Locate the cell with the specified text and output its [X, Y] center coordinate. 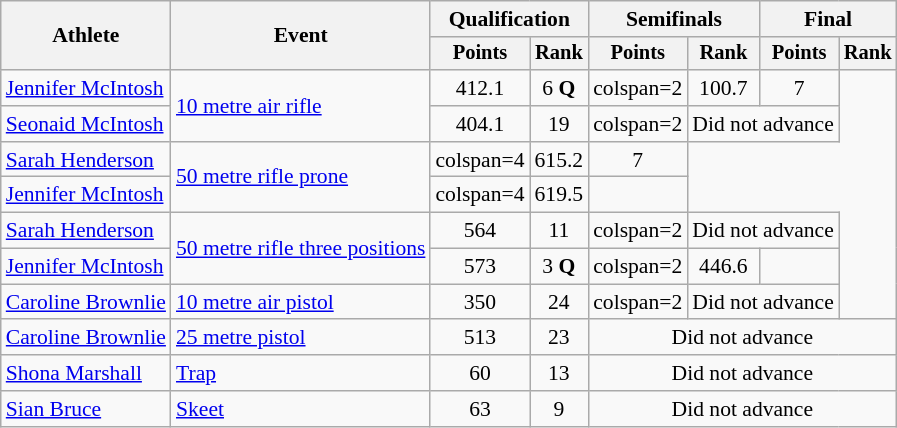
13 [560, 373]
513 [480, 338]
100.7 [723, 88]
23 [560, 338]
350 [480, 302]
19 [560, 124]
6 Q [560, 88]
Seonaid McIntosh [86, 124]
24 [560, 302]
50 metre rifle prone [301, 178]
11 [560, 231]
Sian Bruce [86, 409]
9 [560, 409]
446.6 [723, 267]
619.5 [560, 195]
Skeet [301, 409]
10 metre air rifle [301, 106]
63 [480, 409]
Semifinals [674, 19]
615.2 [560, 160]
Final [828, 19]
60 [480, 373]
Shona Marshall [86, 373]
10 metre air pistol [301, 302]
Athlete [86, 36]
Trap [301, 373]
3 Q [560, 267]
412.1 [480, 88]
Qualification [509, 19]
573 [480, 267]
50 metre rifle three positions [301, 248]
404.1 [480, 124]
25 metre pistol [301, 338]
564 [480, 231]
Event [301, 36]
